Return the [X, Y] coordinate for the center point of the cell that contains the specified text.  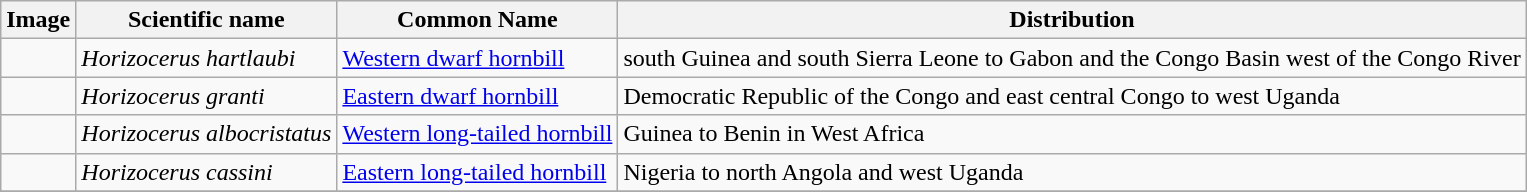
Horizocerus granti [206, 96]
Democratic Republic of the Congo and east central Congo to west Uganda [1072, 96]
Horizocerus cassini [206, 172]
Image [38, 20]
Scientific name [206, 20]
Nigeria to north Angola and west Uganda [1072, 172]
south Guinea and south Sierra Leone to Gabon and the Congo Basin west of the Congo River [1072, 58]
Horizocerus albocristatus [206, 134]
Distribution [1072, 20]
Guinea to Benin in West Africa [1072, 134]
Western dwarf hornbill [478, 58]
Eastern long-tailed hornbill [478, 172]
Western long-tailed hornbill [478, 134]
Common Name [478, 20]
Horizocerus hartlaubi [206, 58]
Eastern dwarf hornbill [478, 96]
